Locate the cell with the specified text and output its [x, y] center coordinate. 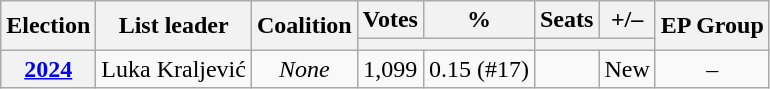
+/– [627, 20]
% [478, 20]
None [304, 69]
– [712, 69]
1,099 [390, 69]
Election [48, 26]
0.15 (#17) [478, 69]
New [627, 69]
Seats [566, 20]
List leader [174, 26]
Votes [390, 20]
Coalition [304, 26]
2024 [48, 69]
Luka Kraljević [174, 69]
EP Group [712, 26]
